Identify which cell holds the provided text, then report its [X, Y] central coordinate. 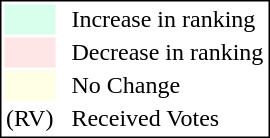
Received Votes [168, 119]
Decrease in ranking [168, 53]
No Change [168, 85]
Increase in ranking [168, 19]
(RV) [29, 119]
